Scan for the cell matching the given text and deliver its (X, Y) coordinate at center. 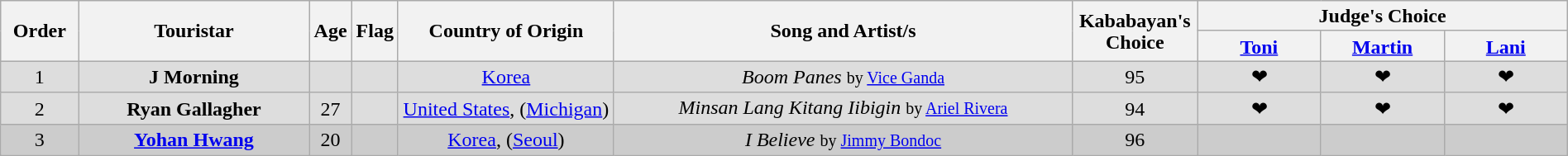
Order (40, 31)
20 (331, 139)
Country of Origin (506, 31)
2 (40, 108)
27 (331, 108)
Martin (1383, 46)
96 (1135, 139)
Minsan Lang Kitang Iibigin by Ariel Rivera (843, 108)
Boom Panes by Vice Ganda (843, 77)
Touristar (194, 31)
Song and Artist/s (843, 31)
Korea, (Seoul) (506, 139)
Toni (1259, 46)
J Morning (194, 77)
Lani (1505, 46)
3 (40, 139)
94 (1135, 108)
Kababayan's Choice (1135, 31)
95 (1135, 77)
1 (40, 77)
Flag (375, 31)
Judge's Choice (1383, 17)
Yohan Hwang (194, 139)
I Believe by Jimmy Bondoc (843, 139)
Ryan Gallagher (194, 108)
Age (331, 31)
United States, (Michigan) (506, 108)
Korea (506, 77)
